Provide the [X, Y] coordinate of the cell's center where the given text is located.  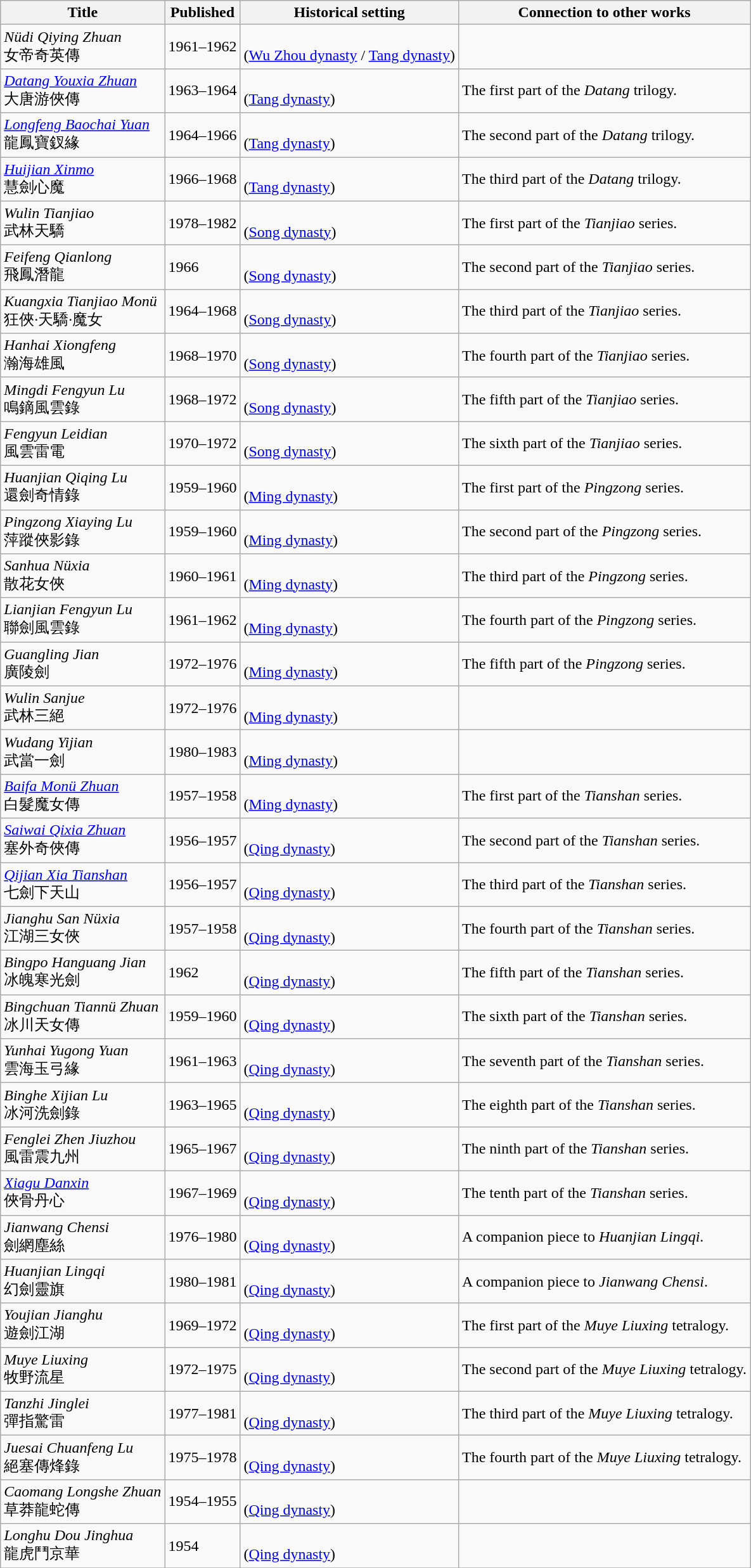
1968–1972 [203, 399]
Yunhai Yugong Yuan雲海玉弓緣 [82, 1061]
1954 [203, 1546]
The third part of the Tianjiao series. [605, 311]
Connection to other works [605, 13]
1960–1961 [203, 576]
Xiagu Danxin俠骨丹心 [82, 1193]
The first part of the Tianshan series. [605, 796]
The second part of the Tianjiao series. [605, 267]
The third part of the Muye Liuxing tetralogy. [605, 1413]
1975–1978 [203, 1458]
The sixth part of the Tianjiao series. [605, 444]
Jianghu San Nüxia江湖三女俠 [82, 929]
1954–1955 [203, 1501]
1970–1972 [203, 444]
Datang Youxia Zhuan大唐游俠傳 [82, 91]
The ninth part of the Tianshan series. [605, 1149]
The third part of the Datang trilogy. [605, 179]
A companion piece to Jianwang Chensi. [605, 1282]
Nüdi Qiying Zhuan女帝奇英傳 [82, 47]
A companion piece to Huanjian Lingqi. [605, 1237]
The tenth part of the Tianshan series. [605, 1193]
1964–1968 [203, 311]
Longhu Dou Jinghua龍虎鬥京華 [82, 1546]
The second part of the Muye Liuxing tetralogy. [605, 1370]
Feifeng Qianlong飛鳳潛龍 [82, 267]
The third part of the Pingzong series. [605, 576]
Baifa Monü Zhuan白髮魔女傳 [82, 796]
1978–1982 [203, 223]
1972–1975 [203, 1370]
The first part of the Tianjiao series. [605, 223]
1968–1970 [203, 356]
1966 [203, 267]
1980–1983 [203, 752]
Mingdi Fengyun Lu鳴鏑風雲錄 [82, 399]
The second part of the Pingzong series. [605, 532]
Longfeng Baochai Yuan龍鳳寶釵緣 [82, 135]
Caomang Longshe Zhuan草莽龍蛇傳 [82, 1501]
Huijian Xinmo慧劍心魔 [82, 179]
1963–1964 [203, 91]
Muye Liuxing牧野流星 [82, 1370]
The fifth part of the Tianshan series. [605, 973]
Tanzhi Jinglei彈指驚雷 [82, 1413]
Juesai Chuanfeng Lu絕塞傳烽錄 [82, 1458]
Jianwang Chensi劍網塵絲 [82, 1237]
Wulin Sanjue武林三絕 [82, 708]
Historical setting [350, 13]
Binghe Xijian Lu冰河洗劍錄 [82, 1105]
The fourth part of the Tianshan series. [605, 929]
Sanhua Nüxia散花女俠 [82, 576]
The second part of the Tianshan series. [605, 840]
The fourth part of the Tianjiao series. [605, 356]
The fifth part of the Tianjiao series. [605, 399]
Huanjian Lingqi幻劍靈旗 [82, 1282]
Lianjian Fengyun Lu聯劍風雲錄 [82, 620]
Kuangxia Tianjiao Monü狂俠·天驕·魔女 [82, 311]
Wudang Yijian武當一劍 [82, 752]
1976–1980 [203, 1237]
The second part of the Datang trilogy. [605, 135]
1967–1969 [203, 1193]
Guangling Jian廣陵劍 [82, 664]
The third part of the Tianshan series. [605, 884]
1969–1972 [203, 1325]
The fourth part of the Pingzong series. [605, 620]
1961–1963 [203, 1061]
Qijian Xia Tianshan七劍下天山 [82, 884]
1964–1966 [203, 135]
Wulin Tianjiao武林天驕 [82, 223]
Hanhai Xiongfeng瀚海雄風 [82, 356]
Huanjian Qiqing Lu還劍奇情錄 [82, 487]
1965–1967 [203, 1149]
The first part of the Pingzong series. [605, 487]
Youjian Jianghu遊劍江湖 [82, 1325]
The eighth part of the Tianshan series. [605, 1105]
Bingchuan Tiannü Zhuan冰川天女傳 [82, 1017]
The first part of the Muye Liuxing tetralogy. [605, 1325]
1966–1968 [203, 179]
The first part of the Datang trilogy. [605, 91]
1963–1965 [203, 1105]
Fengyun Leidian風雲雷電 [82, 444]
1962 [203, 973]
Title [82, 13]
1980–1981 [203, 1282]
Pingzong Xiaying Lu萍蹤俠影錄 [82, 532]
Saiwai Qixia Zhuan塞外奇俠傳 [82, 840]
Bingpo Hanguang Jian冰魄寒光劍 [82, 973]
The fourth part of the Muye Liuxing tetralogy. [605, 1458]
Published [203, 13]
The fifth part of the Pingzong series. [605, 664]
Fenglei Zhen Jiuzhou風雷震九州 [82, 1149]
The seventh part of the Tianshan series. [605, 1061]
The sixth part of the Tianshan series. [605, 1017]
(Wu Zhou dynasty / Tang dynasty) [350, 47]
1977–1981 [203, 1413]
